Identify which cell holds the provided text, then report its [x, y] central coordinate. 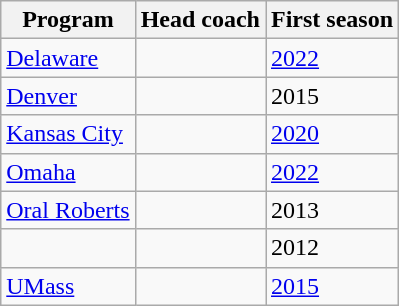
2013 [332, 210]
Kansas City [68, 134]
2012 [332, 248]
Head coach [200, 20]
Omaha [68, 172]
Denver [68, 96]
UMass [68, 286]
Delaware [68, 58]
First season [332, 20]
2020 [332, 134]
Oral Roberts [68, 210]
Program [68, 20]
